From the cell containing the given text, extract its center point as (X, Y) coordinate. 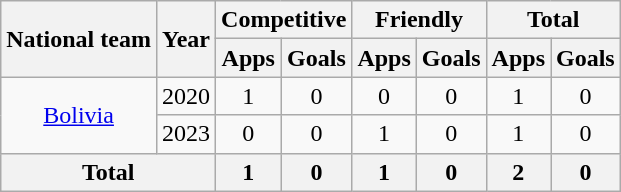
Friendly (419, 20)
Year (186, 39)
National team (79, 39)
2 (518, 172)
Bolivia (79, 115)
Competitive (284, 20)
2020 (186, 96)
2023 (186, 134)
